Scan for the cell matching the given text and deliver its (x, y) coordinate at center. 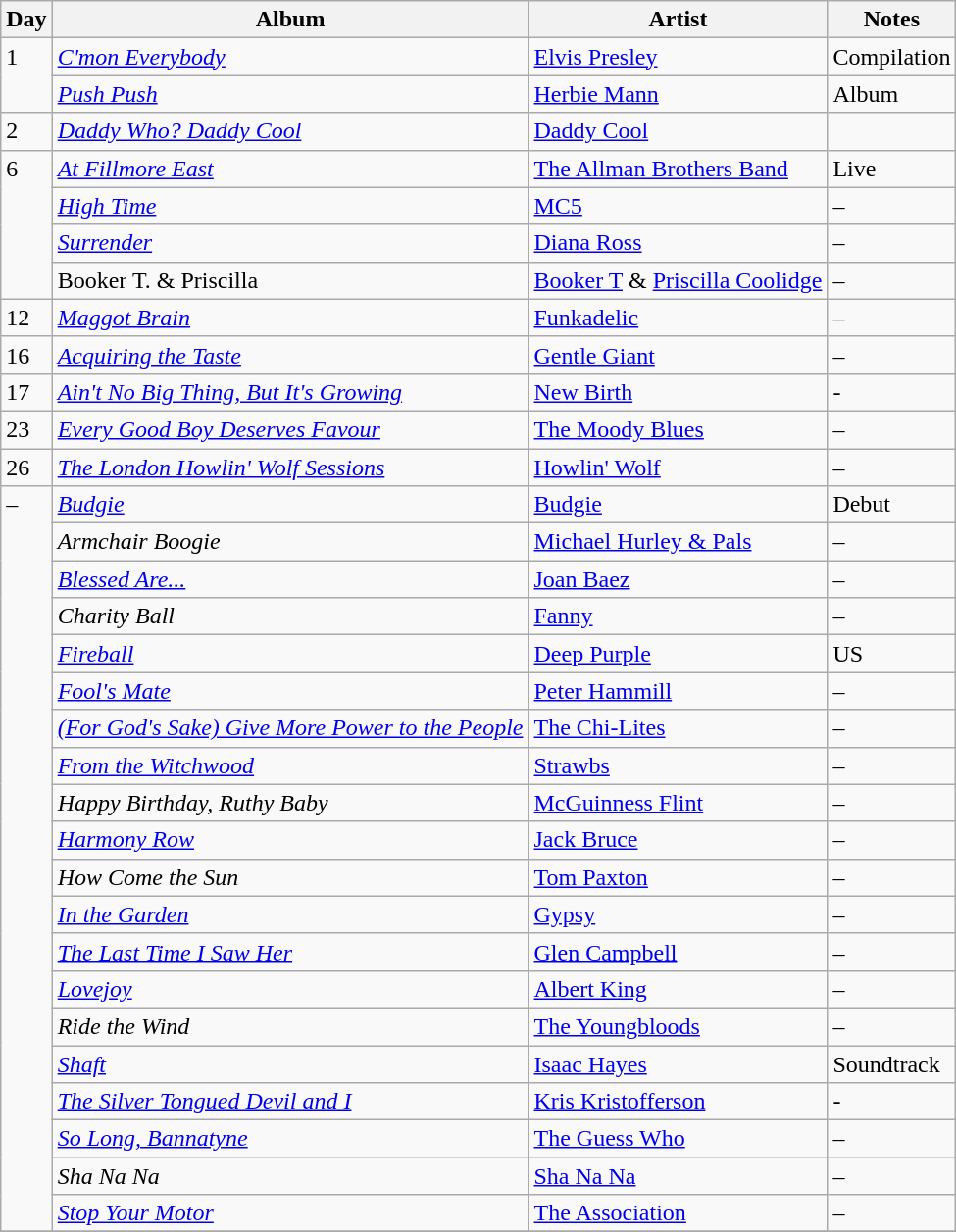
The Allman Brothers Band (679, 169)
Artist (679, 20)
Joan Baez (679, 579)
Booker T. & Priscilla (290, 280)
Elvis Presley (679, 57)
Isaac Hayes (679, 1063)
(For God's Sake) Give More Power to the People (290, 728)
The Youngbloods (679, 1026)
Strawbs (679, 765)
Jack Bruce (679, 840)
The London Howlin' Wolf Sessions (290, 468)
New Birth (679, 392)
The Guess Who (679, 1139)
US (892, 654)
26 (26, 468)
Shaft (290, 1063)
23 (26, 429)
Armchair Boogie (290, 542)
Kris Kristofferson (679, 1102)
Debut (892, 505)
Gypsy (679, 914)
From the Witchwood (290, 765)
How Come the Sun (290, 877)
Albert King (679, 989)
Blessed Are... (290, 579)
Gentle Giant (679, 355)
Notes (892, 20)
So Long, Bannatyne (290, 1139)
Happy Birthday, Ruthy Baby (290, 803)
Daddy Cool (679, 131)
Tom Paxton (679, 877)
Surrender (290, 243)
Peter Hammill (679, 691)
At Fillmore East (290, 169)
Harmony Row (290, 840)
Michael Hurley & Pals (679, 542)
The Last Time I Saw Her (290, 952)
2 (26, 131)
Fanny (679, 616)
Lovejoy (290, 989)
MC5 (679, 206)
Booker T & Priscilla Coolidge (679, 280)
Push Push (290, 94)
Stop Your Motor (290, 1213)
Diana Ross (679, 243)
Acquiring the Taste (290, 355)
Maggot Brain (290, 318)
The Chi-Lites (679, 728)
The Silver Tongued Devil and I (290, 1102)
Live (892, 169)
The Association (679, 1213)
Funkadelic (679, 318)
Deep Purple (679, 654)
12 (26, 318)
Every Good Boy Deserves Favour (290, 429)
6 (26, 224)
In the Garden (290, 914)
16 (26, 355)
The Moody Blues (679, 429)
Herbie Mann (679, 94)
Ain't No Big Thing, But It's Growing (290, 392)
Fool's Mate (290, 691)
17 (26, 392)
Fireball (290, 654)
1 (26, 75)
High Time (290, 206)
Howlin' Wolf (679, 468)
Compilation (892, 57)
Day (26, 20)
Soundtrack (892, 1063)
Glen Campbell (679, 952)
Ride the Wind (290, 1026)
Charity Ball (290, 616)
C'mon Everybody (290, 57)
Daddy Who? Daddy Cool (290, 131)
McGuinness Flint (679, 803)
